Capture the cell that displays the provided text and extract its [X, Y] central coordinate. 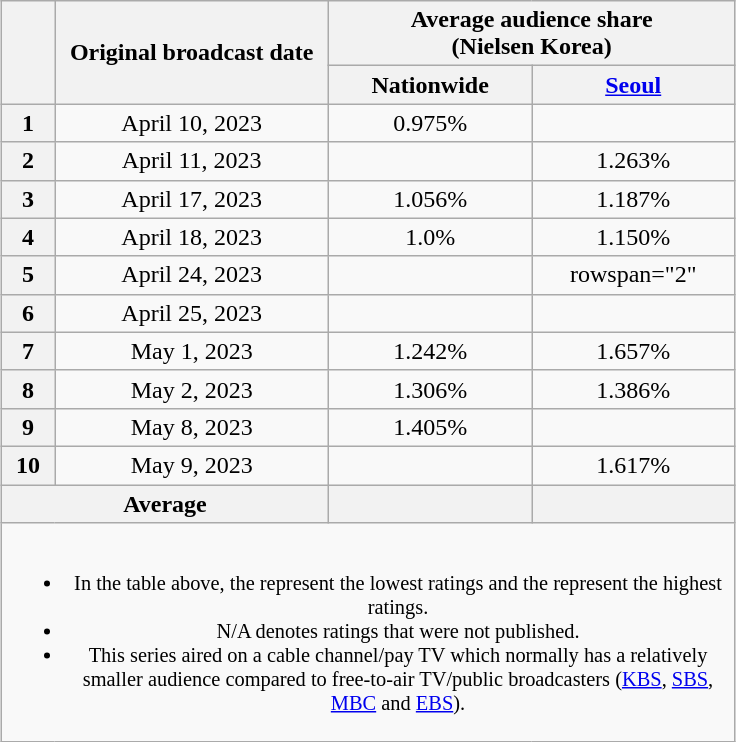
1.242% [430, 351]
1.150% [634, 237]
April 11, 2023 [192, 161]
April 24, 2023 [192, 275]
1 [28, 123]
1.263% [634, 161]
5 [28, 275]
April 25, 2023 [192, 313]
May 9, 2023 [192, 465]
8 [28, 389]
Seoul [634, 85]
April 18, 2023 [192, 237]
6 [28, 313]
April 10, 2023 [192, 123]
April 17, 2023 [192, 199]
1.405% [430, 427]
9 [28, 427]
May 2, 2023 [192, 389]
May 1, 2023 [192, 351]
1.187% [634, 199]
Original broadcast date [192, 52]
Nationwide [430, 85]
3 [28, 199]
1.386% [634, 389]
4 [28, 237]
1.0% [430, 237]
May 8, 2023 [192, 427]
1.306% [430, 389]
1.617% [634, 465]
2 [28, 161]
10 [28, 465]
rowspan="2" [634, 275]
Average audience share(Nielsen Korea) [532, 34]
1.056% [430, 199]
Average [164, 503]
1.657% [634, 351]
0.975% [430, 123]
7 [28, 351]
